Extract the (X, Y) coordinate from the center of the cell holding the provided text.  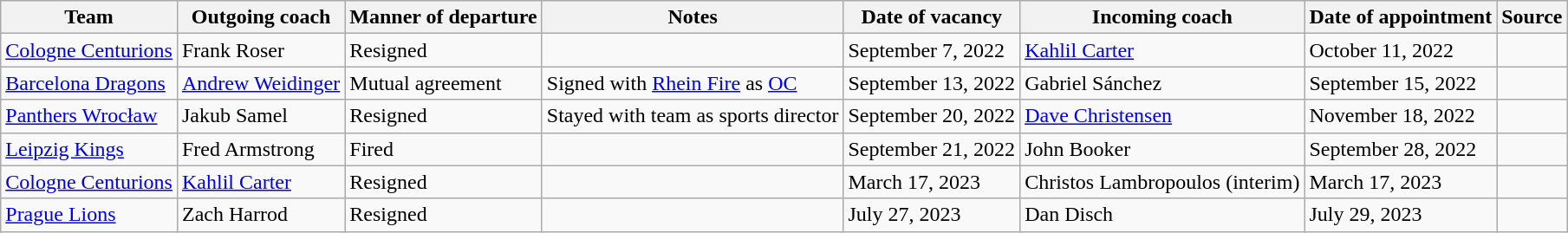
October 11, 2022 (1401, 50)
September 20, 2022 (932, 116)
July 29, 2023 (1401, 215)
Christos Lambropoulos (interim) (1162, 182)
Outgoing coach (260, 17)
Dave Christensen (1162, 116)
Team (89, 17)
Fired (444, 149)
September 15, 2022 (1401, 83)
September 21, 2022 (932, 149)
John Booker (1162, 149)
Gabriel Sánchez (1162, 83)
Leipzig Kings (89, 149)
Manner of departure (444, 17)
Panthers Wrocław (89, 116)
July 27, 2023 (932, 215)
Date of vacancy (932, 17)
September 7, 2022 (932, 50)
Frank Roser (260, 50)
Zach Harrod (260, 215)
Prague Lions (89, 215)
Mutual agreement (444, 83)
Date of appointment (1401, 17)
Stayed with team as sports director (693, 116)
Notes (693, 17)
Incoming coach (1162, 17)
Jakub Samel (260, 116)
Andrew Weidinger (260, 83)
Signed with Rhein Fire as OC (693, 83)
September 13, 2022 (932, 83)
November 18, 2022 (1401, 116)
Dan Disch (1162, 215)
Fred Armstrong (260, 149)
Barcelona Dragons (89, 83)
September 28, 2022 (1401, 149)
Source (1532, 17)
